Scan for the cell matching the given text and deliver its (x, y) coordinate at center. 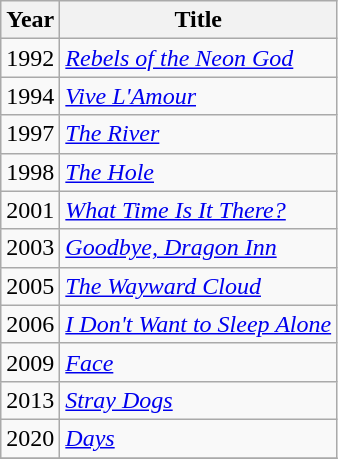
2003 (30, 248)
Goodbye, Dragon Inn (198, 248)
Year (30, 20)
Days (198, 438)
2020 (30, 438)
Vive L'Amour (198, 96)
The Wayward Cloud (198, 286)
What Time Is It There? (198, 210)
1997 (30, 134)
Face (198, 362)
Stray Dogs (198, 400)
The River (198, 134)
Rebels of the Neon God (198, 58)
The Hole (198, 172)
1992 (30, 58)
I Don't Want to Sleep Alone (198, 324)
2005 (30, 286)
1994 (30, 96)
2009 (30, 362)
2001 (30, 210)
2013 (30, 400)
2006 (30, 324)
Title (198, 20)
1998 (30, 172)
